Output the [X, Y] coordinate of the center of the cell containing the given text.  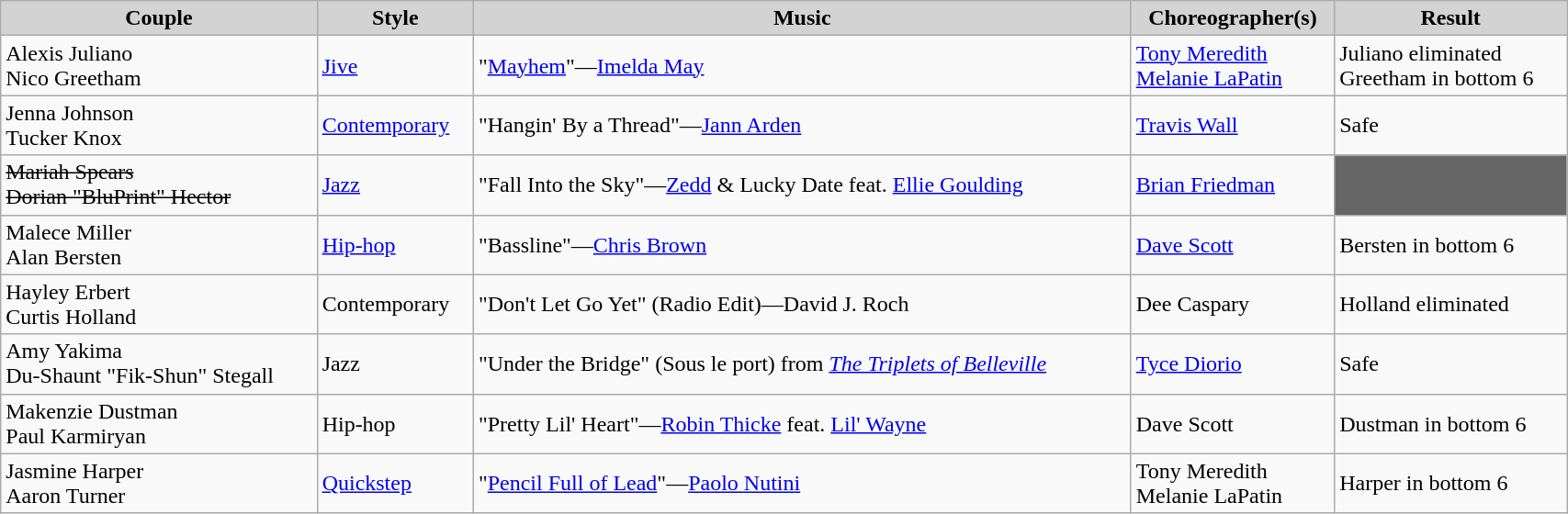
Dee Caspary [1233, 305]
Result [1451, 18]
Choreographer(s) [1233, 18]
Malece MillerAlan Bersten [159, 244]
Juliano eliminatedGreetham in bottom 6 [1451, 66]
"Hangin' By a Thread"—Jann Arden [802, 125]
"Fall Into the Sky"—Zedd & Lucky Date feat. Ellie Goulding [802, 185]
Alexis JulianoNico Greetham [159, 66]
Brian Friedman [1233, 185]
"Pretty Lil' Heart"—Robin Thicke feat. Lil' Wayne [802, 424]
Couple [159, 18]
Style [395, 18]
"Under the Bridge" (Sous le port) from The Triplets of Belleville [802, 363]
Makenzie DustmanPaul Karmiryan [159, 424]
Hayley ErbertCurtis Holland [159, 305]
Bersten in bottom 6 [1451, 244]
Harper in bottom 6 [1451, 483]
Jive [395, 66]
Music [802, 18]
Quickstep [395, 483]
"Pencil Full of Lead"—Paolo Nutini [802, 483]
Amy YakimaDu-Shaunt "Fik-Shun" Stegall [159, 363]
"Bassline"—Chris Brown [802, 244]
Holland eliminated [1451, 305]
Tyce Diorio [1233, 363]
Travis Wall [1233, 125]
Jasmine HarperAaron Turner [159, 483]
Dustman in bottom 6 [1451, 424]
"Mayhem"—Imelda May [802, 66]
Jenna JohnsonTucker Knox [159, 125]
Mariah SpearsDorian "BluPrint" Hector [159, 185]
"Don't Let Go Yet" (Radio Edit)—David J. Roch [802, 305]
